Search for the cell housing the specified text and yield its (X, Y) center coordinate. 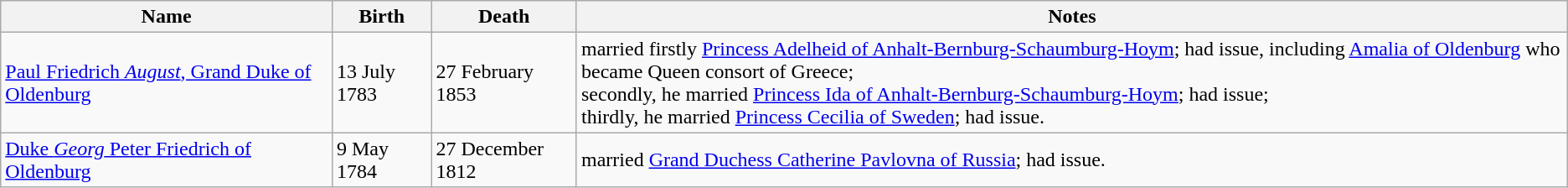
Death (504, 17)
27 February 1853 (504, 82)
Duke Georg Peter Friedrich of Oldenburg (167, 159)
13 July 1783 (381, 82)
9 May 1784 (381, 159)
Birth (381, 17)
Paul Friedrich August, Grand Duke of Oldenburg (167, 82)
Name (167, 17)
27 December 1812 (504, 159)
married Grand Duchess Catherine Pavlovna of Russia; had issue. (1072, 159)
Notes (1072, 17)
